For the text-containing cell, return its midpoint in [x, y] coordinate format. 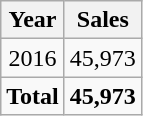
Year [33, 20]
Total [33, 96]
2016 [33, 58]
Sales [102, 20]
